Pinpoint the cell where the given text exists, returning its (X, Y) midpoint coordinate. 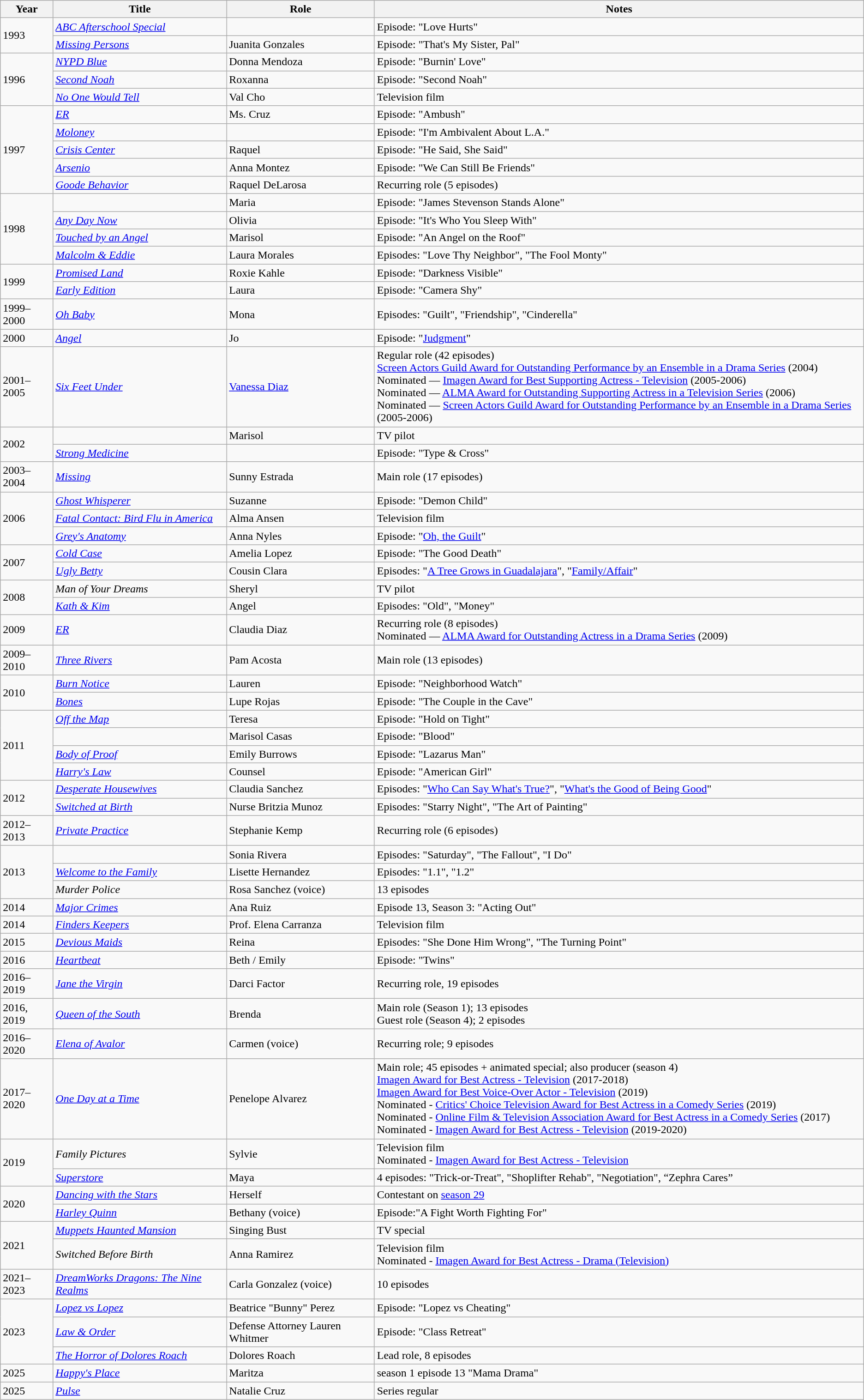
Strong Medicine (140, 453)
Moloney (140, 132)
Welcome to the Family (140, 872)
Episodes: "Old", "Money" (619, 606)
ABC Afterschool Special (140, 27)
Amelia Lopez (301, 553)
2001–2005 (27, 387)
Muppets Haunted Mansion (140, 1230)
Mona (301, 314)
Off the Map (140, 719)
Main role (13 episodes) (619, 660)
Alma Ansen (301, 518)
One Day at a Time (140, 1099)
2016–2020 (27, 1044)
2010 (27, 693)
Title (140, 9)
Juanita Gonzales (301, 44)
Marisol Casas (301, 736)
Murder Police (140, 889)
Episode: "We Can Still Be Friends" (619, 167)
Roxanna (301, 79)
Episodes: "A Tree Grows in Guadalajara", "Family/Affair" (619, 571)
Finders Keepers (140, 925)
Recurring role (5 episodes) (619, 185)
Missing Persons (140, 44)
2012 (27, 798)
Sheryl (301, 589)
Roxie Kahle (301, 273)
Val Cho (301, 97)
Emily Burrows (301, 754)
Episode: "Demon Child" (619, 501)
1993 (27, 36)
Suzanne (301, 501)
Episode: "Camera Shy" (619, 290)
Touched by an Angel (140, 238)
Lupe Rojas (301, 701)
Singing Bust (301, 1230)
Episode: "Judgment" (619, 338)
Lisette Hernandez (301, 872)
Any Day Now (140, 220)
2007 (27, 562)
2000 (27, 338)
Herself (301, 1195)
Desperate Housewives (140, 789)
Crisis Center (140, 150)
Carmen (voice) (301, 1044)
Episode: "Neighborhood Watch" (619, 684)
Dolores Roach (301, 1356)
13 episodes (619, 889)
2023 (27, 1332)
2012–2013 (27, 830)
Oh Baby (140, 314)
Nurse Britzia Munoz (301, 807)
Maritza (301, 1373)
Episode: "Twins" (619, 960)
4 episodes: "Trick-or-Treat", "Shoplifter Rehab", "Negotiation", “Zephra Cares” (619, 1177)
Family Pictures (140, 1153)
Episode: "Lazarus Man" (619, 754)
Grey's Anatomy (140, 536)
2006 (27, 518)
Episode: "He Said, She Said" (619, 150)
Episode: "Lopez vs Cheating" (619, 1308)
Main role (Season 1); 13 episodes Guest role (Season 4); 2 episodes (619, 1014)
Missing (140, 477)
1999 (27, 282)
season 1 episode 13 "Mama Drama" (619, 1373)
2021–2023 (27, 1284)
Series regular (619, 1391)
Cold Case (140, 553)
Early Edition (140, 290)
Anna Ramirez (301, 1254)
2019 (27, 1163)
Malcolm & Eddie (140, 255)
Episode: "Darkness Visible" (619, 273)
Sonia Rivera (301, 854)
Laura (301, 290)
Harry's Law (140, 772)
2020 (27, 1204)
Notes (619, 9)
Episode: "An Angel on the Roof" (619, 238)
2021 (27, 1245)
Episode: "Blood" (619, 736)
Episode: "Type & Cross" (619, 453)
2013 (27, 872)
Episode: "Ambush" (619, 115)
Natalie Cruz (301, 1391)
Episode: "It's Who You Sleep With" (619, 220)
Second Noah (140, 79)
Episode: "Class Retreat" (619, 1332)
2016–2019 (27, 984)
Heartbeat (140, 960)
Raquel DeLarosa (301, 185)
Bones (140, 701)
1996 (27, 79)
Darci Factor (301, 984)
Stephanie Kemp (301, 830)
2016 (27, 960)
Recurring role, 19 episodes (619, 984)
Penelope Alvarez (301, 1099)
Private Practice (140, 830)
Six Feet Under (140, 387)
Episodes: "Love Thy Neighbor", "The Fool Monty" (619, 255)
2008 (27, 597)
Elena of Avalor (140, 1044)
Episode: "The Good Death" (619, 553)
Sylvie (301, 1153)
Television filmNominated - Imagen Award for Best Actress - Drama (Television) (619, 1254)
Ugly Betty (140, 571)
Contestant on season 29 (619, 1195)
Episode: "James Stevenson Stands Alone" (619, 202)
Three Rivers (140, 660)
Anna Montez (301, 167)
Carla Gonzalez (voice) (301, 1284)
Claudia Diaz (301, 630)
Episode:"A Fight Worth Fighting For" (619, 1213)
Episodes: "1.1", "1.2" (619, 872)
Beatrice "Bunny" Perez (301, 1308)
Dancing with the Stars (140, 1195)
Major Crimes (140, 907)
Bethany (voice) (301, 1213)
Television filmNominated - Imagen Award for Best Actress - Television (619, 1153)
Vanessa Diaz (301, 387)
2009 (27, 630)
Year (27, 9)
Role (301, 9)
Pulse (140, 1391)
Episodes: "Guilt", "Friendship", "Cinderella" (619, 314)
Queen of the South (140, 1014)
Counsel (301, 772)
Episodes: "Who Can Say What's True?", "What's the Good of Being Good" (619, 789)
Sunny Estrada (301, 477)
No One Would Tell (140, 97)
Episode: "American Girl" (619, 772)
Olivia (301, 220)
Prof. Elena Carranza (301, 925)
Anna Nyles (301, 536)
2016, 2019 (27, 1014)
Claudia Sanchez (301, 789)
The Horror of Dolores Roach (140, 1356)
Main role (17 episodes) (619, 477)
Reina (301, 942)
Kath & Kim (140, 606)
Defense Attorney Lauren Whitmer (301, 1332)
Lopez vs Lopez (140, 1308)
Rosa Sanchez (voice) (301, 889)
1999–2000 (27, 314)
Law & Order (140, 1332)
Episode: "Hold on Tight" (619, 719)
2011 (27, 745)
Episodes: "Starry Night", "The Art of Painting" (619, 807)
Devious Maids (140, 942)
Promised Land (140, 273)
Fatal Contact: Bird Flu in America (140, 518)
Episode: "That's My Sister, Pal" (619, 44)
Switched Before Birth (140, 1254)
Jane the Virgin (140, 984)
Episode: "Burnin' Love" (619, 62)
Teresa (301, 719)
Beth / Emily (301, 960)
Lauren (301, 684)
Maria (301, 202)
NYPD Blue (140, 62)
2002 (27, 444)
1997 (27, 150)
Superstore (140, 1177)
2015 (27, 942)
Ms. Cruz (301, 115)
TV special (619, 1230)
Laura Morales (301, 255)
Jo (301, 338)
Donna Mendoza (301, 62)
Episode 13, Season 3: "Acting Out" (619, 907)
Happy's Place (140, 1373)
Episode: "Oh, the Guilt" (619, 536)
DreamWorks Dragons: The Nine Realms (140, 1284)
Episode: "I'm Ambivalent About L.A." (619, 132)
Maya (301, 1177)
Recurring role; 9 episodes (619, 1044)
Episodes: "Saturday", "The Fallout", "I Do" (619, 854)
Raquel (301, 150)
Recurring role (6 episodes) (619, 830)
Arsenio (140, 167)
Man of Your Dreams (140, 589)
Episode: "The Couple in the Cave" (619, 701)
Lead role, 8 episodes (619, 1356)
2003–2004 (27, 477)
2017–2020 (27, 1099)
2009–2010 (27, 660)
Recurring role (8 episodes)Nominated — ALMA Award for Outstanding Actress in a Drama Series (2009) (619, 630)
Episode: "Second Noah" (619, 79)
Ana Ruiz (301, 907)
Harley Quinn (140, 1213)
Body of Proof (140, 754)
Ghost Whisperer (140, 501)
1998 (27, 229)
Switched at Birth (140, 807)
Cousin Clara (301, 571)
Episode: "Love Hurts" (619, 27)
10 episodes (619, 1284)
Episodes: "She Done Him Wrong", "The Turning Point" (619, 942)
Burn Notice (140, 684)
Goode Behavior (140, 185)
Brenda (301, 1014)
Pam Acosta (301, 660)
